Return the (x, y) coordinate for the center point of the cell that contains the specified text.  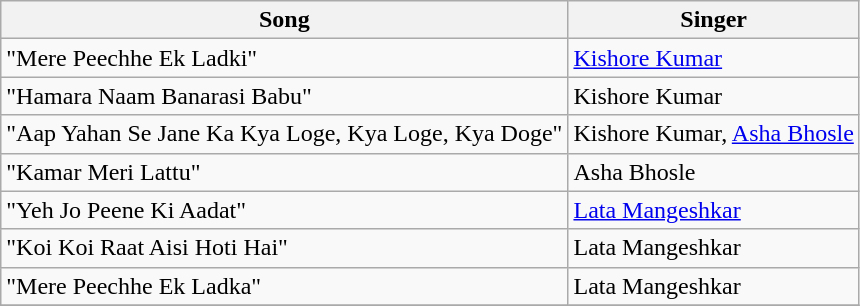
"Yeh Jo Peene Ki Aadat" (284, 210)
"Mere Peechhe Ek Ladki" (284, 58)
"Koi Koi Raat Aisi Hoti Hai" (284, 248)
"Hamara Naam Banarasi Babu" (284, 96)
"Aap Yahan Se Jane Ka Kya Loge, Kya Loge, Kya Doge" (284, 134)
"Kamar Meri Lattu" (284, 172)
Song (284, 20)
Kishore Kumar, Asha Bhosle (714, 134)
Singer (714, 20)
Asha Bhosle (714, 172)
"Mere Peechhe Ek Ladka" (284, 286)
